From the cell containing the given text, extract its center point as (X, Y) coordinate. 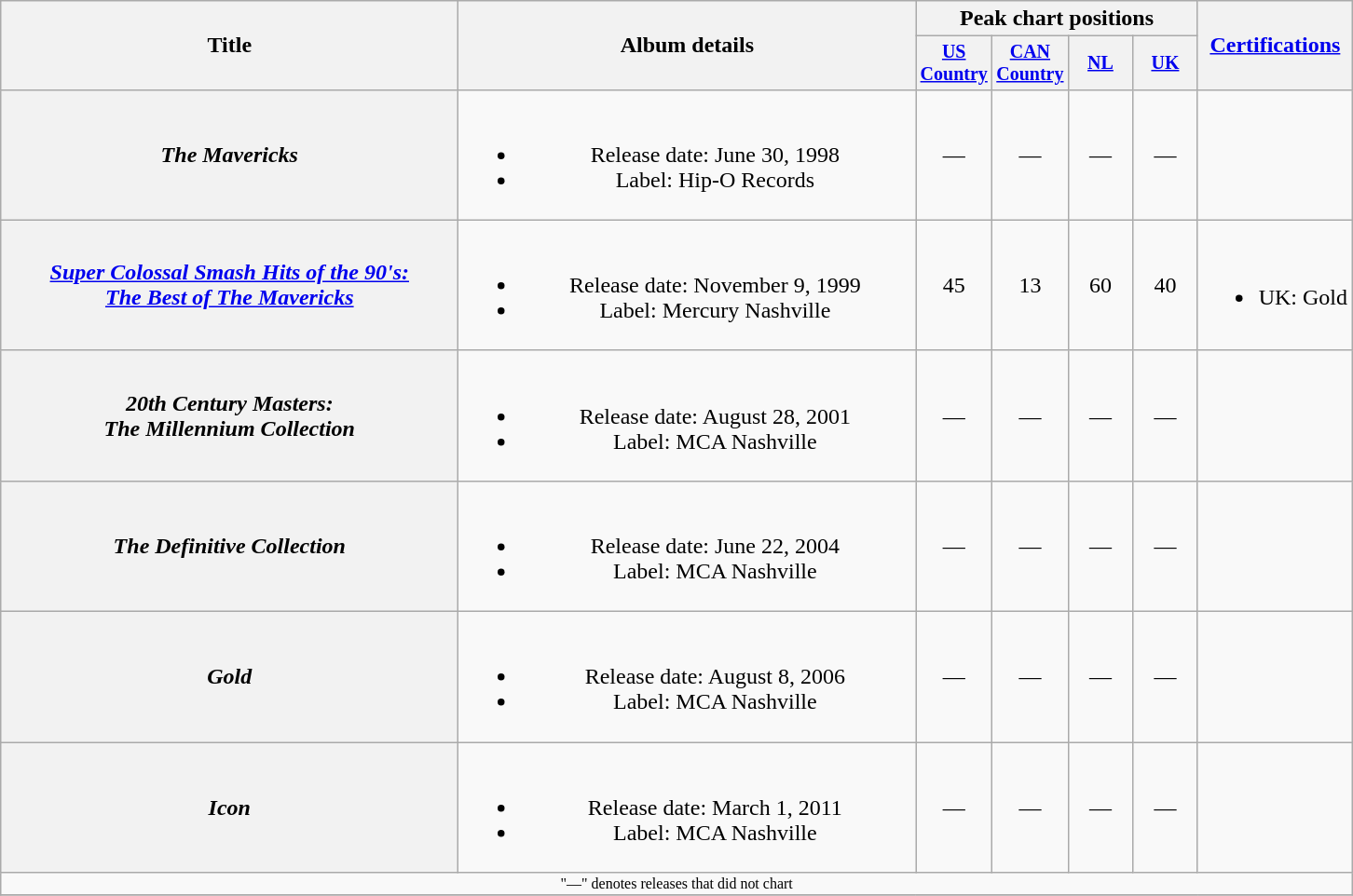
UK: Gold (1275, 285)
13 (1031, 285)
Release date: June 22, 2004Label: MCA Nashville (688, 546)
NL (1100, 63)
Gold (229, 677)
Icon (229, 808)
CAN Country (1031, 63)
60 (1100, 285)
Album details (688, 46)
US Country (954, 63)
Release date: August 8, 2006Label: MCA Nashville (688, 677)
Release date: November 9, 1999Label: Mercury Nashville (688, 285)
Super Colossal Smash Hits of the 90's:The Best of The Mavericks (229, 285)
Title (229, 46)
Release date: June 30, 1998Label: Hip-O Records (688, 155)
"—" denotes releases that did not chart (676, 884)
UK (1165, 63)
Release date: August 28, 2001Label: MCA Nashville (688, 415)
The Definitive Collection (229, 546)
The Mavericks (229, 155)
Release date: March 1, 2011Label: MCA Nashville (688, 808)
Peak chart positions (1057, 19)
Certifications (1275, 46)
45 (954, 285)
40 (1165, 285)
20th Century Masters:The Millennium Collection (229, 415)
